Search for the cell housing the specified text and yield its [X, Y] center coordinate. 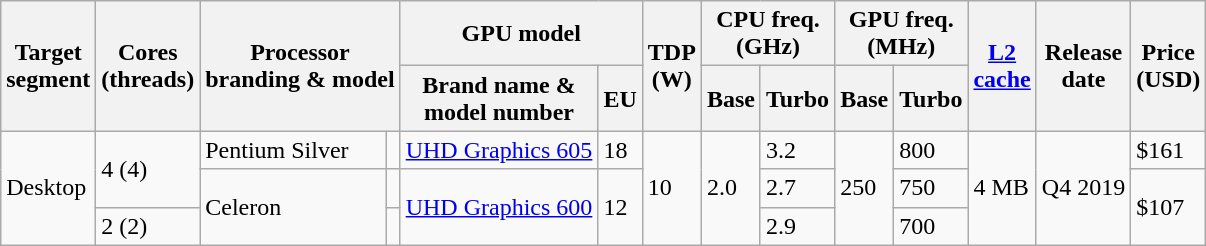
Celeron [294, 207]
Q4 2019 [1083, 188]
10 [672, 188]
CPU freq.(GHz) [768, 34]
Cores(threads) [148, 66]
700 [931, 226]
Targetsegment [48, 66]
750 [931, 188]
Desktop [48, 188]
Releasedate [1083, 66]
UHD Graphics 605 [499, 150]
L2cache [1002, 66]
$107 [1168, 207]
Brand name &model number [499, 98]
Processorbranding & model [300, 66]
4 (4) [148, 169]
TDP(W) [672, 66]
$161 [1168, 150]
EU [620, 98]
2.9 [797, 226]
GPU model [521, 34]
2.0 [730, 188]
800 [931, 150]
2 (2) [148, 226]
12 [620, 207]
4 MB [1002, 188]
GPU freq.(MHz) [902, 34]
Price(USD) [1168, 66]
3.2 [797, 150]
UHD Graphics 600 [499, 207]
Pentium Silver [294, 150]
18 [620, 150]
250 [864, 188]
2.7 [797, 188]
